Find where the given text appears and provide that cell's center as (X, Y) coordinate. 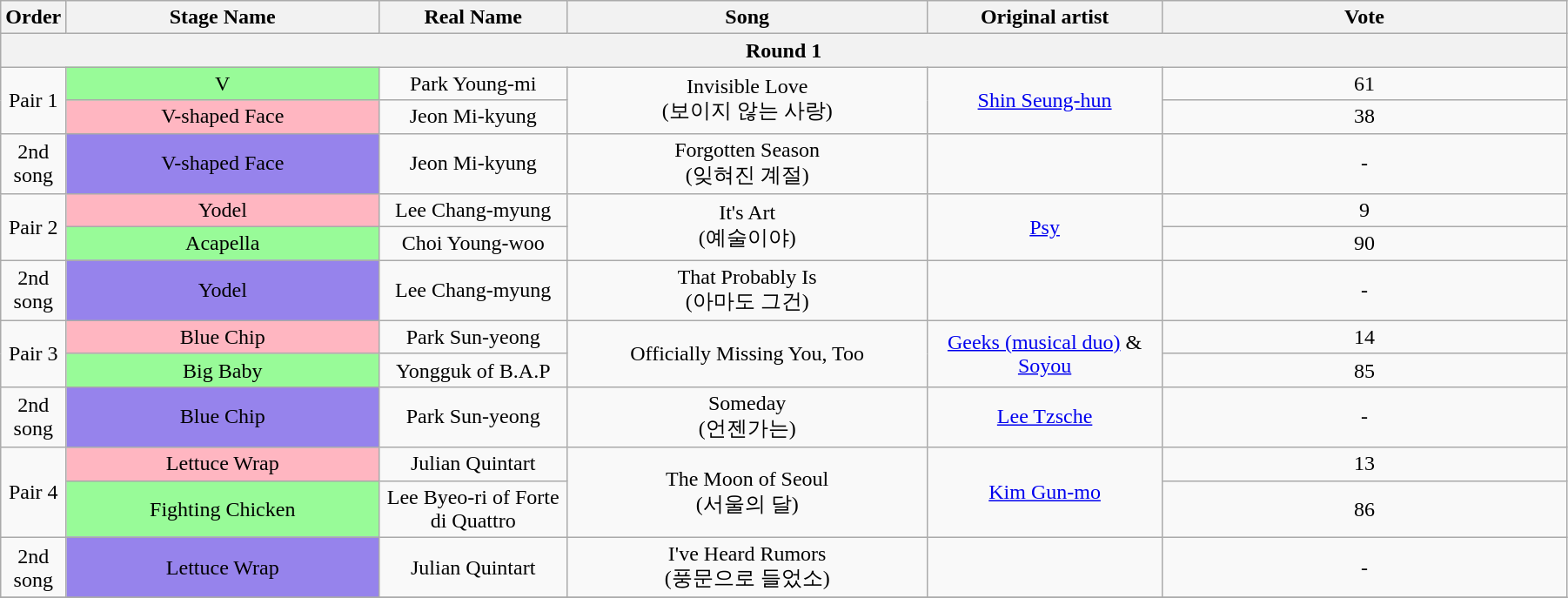
Big Baby (223, 370)
Forgotten Season(잊혀진 계절) (747, 164)
90 (1364, 244)
That Probably Is(아마도 그건) (747, 291)
Pair 2 (33, 227)
Pair 4 (33, 493)
Real Name (473, 17)
13 (1364, 464)
Someday(언젠가는) (747, 417)
Yongguk of B.A.P (473, 370)
61 (1364, 84)
V (223, 84)
Song (747, 17)
I've Heard Rumors(풍문으로 들었소) (747, 568)
85 (1364, 370)
Officially Missing You, Too (747, 353)
14 (1364, 337)
Order (33, 17)
Pair 3 (33, 353)
Choi Young-woo (473, 244)
It's Art(예술이야) (747, 227)
Lee Tzsche (1045, 417)
Fighting Chicken (223, 508)
Stage Name (223, 17)
Round 1 (784, 50)
Shin Seung-hun (1045, 100)
Acapella (223, 244)
38 (1364, 117)
The Moon of Seoul(서울의 달) (747, 493)
Vote (1364, 17)
Invisible Love(보이지 않는 사랑) (747, 100)
Kim Gun-mo (1045, 493)
9 (1364, 211)
86 (1364, 508)
Psy (1045, 227)
Original artist (1045, 17)
Geeks (musical duo) & Soyou (1045, 353)
Lee Byeo-ri of Forte di Quattro (473, 508)
Park Young-mi (473, 84)
Pair 1 (33, 100)
